Return the [X, Y] coordinate for the center point of the cell that contains the specified text.  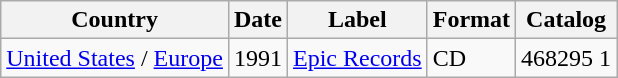
468295 1 [566, 58]
Epic Records [358, 58]
Catalog [566, 20]
Country [115, 20]
CD [471, 58]
United States / Europe [115, 58]
Date [258, 20]
Format [471, 20]
1991 [258, 58]
Label [358, 20]
